Output the [x, y] coordinate of the center of the cell containing the given text.  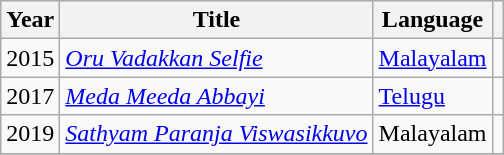
Sathyam Paranja Viswasikkuvo [216, 134]
2017 [30, 96]
Oru Vadakkan Selfie [216, 58]
Title [216, 20]
Meda Meeda Abbayi [216, 96]
2019 [30, 134]
Telugu [432, 96]
Language [432, 20]
Year [30, 20]
2015 [30, 58]
